Locate the cell with the specified text and output its [X, Y] center coordinate. 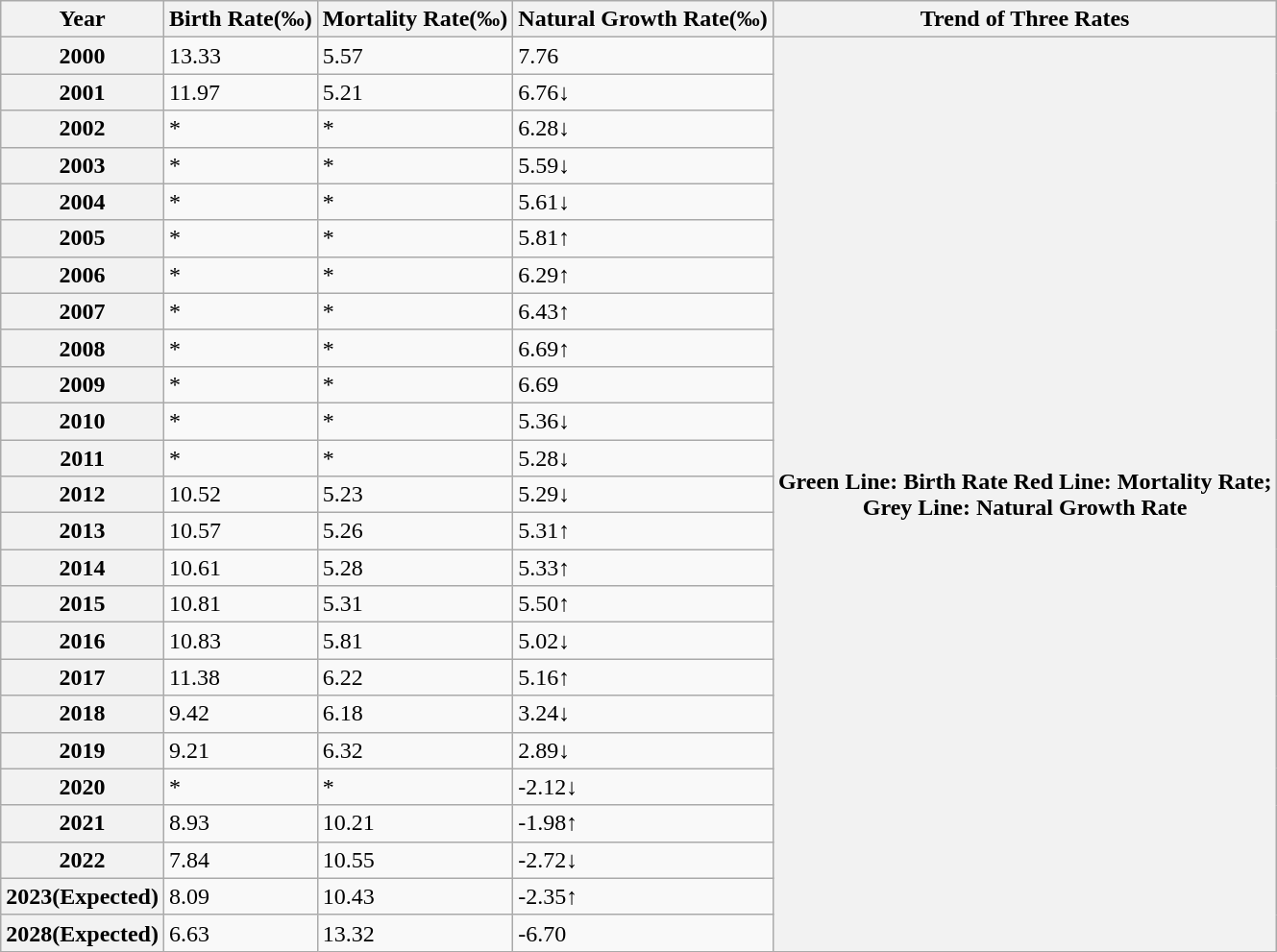
6.69↑ [644, 348]
5.31↑ [644, 531]
2015 [83, 604]
8.09 [240, 896]
10.61 [240, 568]
6.22 [415, 677]
6.76↓ [644, 92]
2028(Expected) [83, 933]
-6.70 [644, 933]
6.18 [415, 714]
5.31 [415, 604]
5.21 [415, 92]
6.63 [240, 933]
2009 [83, 384]
5.02↓ [644, 641]
5.81 [415, 641]
-2.72↓ [644, 860]
10.43 [415, 896]
2002 [83, 129]
2013 [83, 531]
2.89↓ [644, 750]
10.21 [415, 823]
10.83 [240, 641]
5.23 [415, 495]
2003 [83, 165]
2020 [83, 787]
Birth Rate(‰) [240, 19]
2011 [83, 458]
-1.98↑ [644, 823]
5.28 [415, 568]
10.52 [240, 495]
Year [83, 19]
Trend of Three Rates [1024, 19]
2005 [83, 238]
5.59↓ [644, 165]
5.36↓ [644, 421]
8.93 [240, 823]
3.24↓ [644, 714]
Mortality Rate(‰) [415, 19]
-2.35↑ [644, 896]
6.43↑ [644, 311]
2014 [83, 568]
2018 [83, 714]
2017 [83, 677]
5.28↓ [644, 458]
2008 [83, 348]
2000 [83, 56]
11.97 [240, 92]
Natural Growth Rate(‰) [644, 19]
13.32 [415, 933]
10.55 [415, 860]
2010 [83, 421]
10.81 [240, 604]
2012 [83, 495]
5.81↑ [644, 238]
-2.12↓ [644, 787]
5.26 [415, 531]
6.29↑ [644, 275]
7.84 [240, 860]
2019 [83, 750]
2016 [83, 641]
6.28↓ [644, 129]
2006 [83, 275]
6.69 [644, 384]
2021 [83, 823]
Green Line: Birth Rate Red Line: Mortality Rate;Grey Line: Natural Growth Rate [1024, 495]
2023(Expected) [83, 896]
2007 [83, 311]
9.21 [240, 750]
2022 [83, 860]
5.29↓ [644, 495]
9.42 [240, 714]
6.32 [415, 750]
2004 [83, 202]
2001 [83, 92]
10.57 [240, 531]
5.50↑ [644, 604]
5.33↑ [644, 568]
13.33 [240, 56]
7.76 [644, 56]
5.61↓ [644, 202]
5.57 [415, 56]
5.16↑ [644, 677]
11.38 [240, 677]
